Pinpoint the cell where the given text exists, returning its (X, Y) midpoint coordinate. 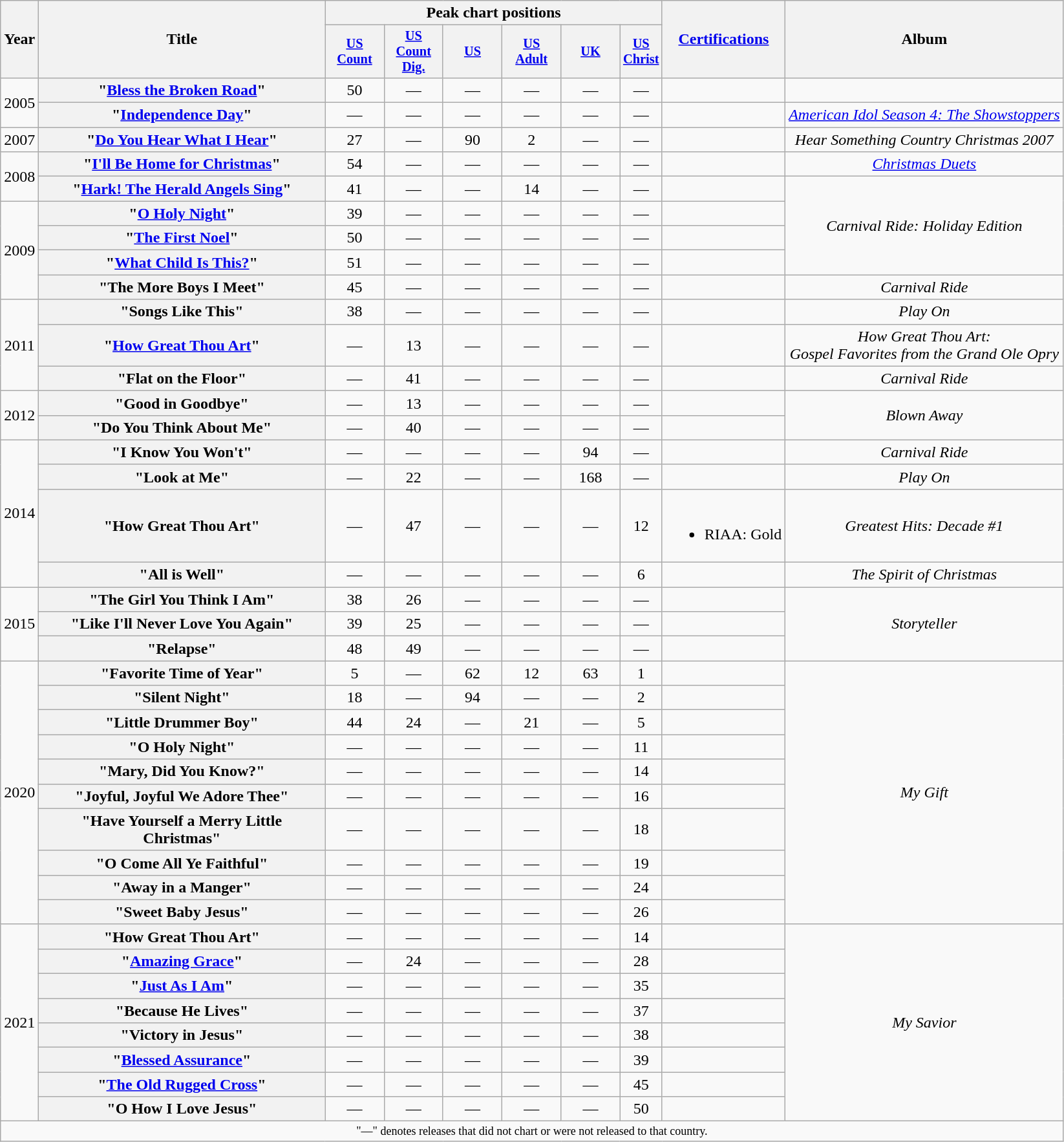
My Gift (924, 793)
US Adult (531, 52)
19 (641, 863)
US Count (354, 52)
40 (414, 427)
"Good in Goodbye" (182, 403)
US Christ (641, 52)
"Like I'll Never Love You Again" (182, 624)
"Have Yourself a Merry Little Christmas" (182, 829)
"—" denotes releases that did not chart or were not released to that country. (532, 1132)
US (472, 52)
"The Girl You Think I Am" (182, 599)
2007 (19, 140)
16 (641, 796)
Certifications (723, 39)
My Savior (924, 1022)
"The First Noel" (182, 238)
"I'll Be Home for Christmas" (182, 164)
35 (641, 986)
Christmas Duets (924, 164)
"Just As I Am" (182, 986)
Peak chart positions (494, 13)
25 (414, 624)
UK (591, 52)
"Bless the Broken Road" (182, 90)
American Idol Season 4: The Showstoppers (924, 115)
"Amazing Grace" (182, 961)
"Relapse" (182, 649)
"The More Boys I Meet" (182, 287)
"Away in a Manger" (182, 887)
"What Child Is This?" (182, 263)
22 (414, 477)
"Look at Me" (182, 477)
Album (924, 39)
"All is Well" (182, 575)
"Blessed Assurance" (182, 1060)
2021 (19, 1022)
Greatest Hits: Decade #1 (924, 525)
44 (354, 722)
21 (531, 722)
"Songs Like This" (182, 312)
"Joyful, Joyful We Adore Thee" (182, 796)
2012 (19, 415)
2011 (19, 345)
"I Know You Won't" (182, 452)
62 (472, 673)
RIAA: Gold (723, 525)
63 (591, 673)
47 (414, 525)
6 (641, 575)
"Favorite Time of Year" (182, 673)
1 (641, 673)
Hear Something Country Christmas 2007 (924, 140)
"Hark! The Herald Angels Sing" (182, 189)
US Count Dig. (414, 52)
49 (414, 649)
2009 (19, 250)
37 (641, 1011)
Blown Away (924, 415)
The Spirit of Christmas (924, 575)
28 (641, 961)
"Because He Lives" (182, 1011)
2008 (19, 177)
"O How I Love Jesus" (182, 1109)
"The Old Rugged Cross" (182, 1084)
"Mary, Did You Know?" (182, 771)
"Silent Night" (182, 698)
How Great Thou Art:Gospel Favorites from the Grand Ole Opry (924, 345)
"Flat on the Floor" (182, 378)
90 (472, 140)
"Independence Day" (182, 115)
"Little Drummer Boy" (182, 722)
11 (641, 747)
"Sweet Baby Jesus" (182, 912)
"Do You Think About Me" (182, 427)
2014 (19, 513)
Title (182, 39)
"Victory in Jesus" (182, 1035)
27 (354, 140)
54 (354, 164)
2005 (19, 102)
Storyteller (924, 624)
Carnival Ride: Holiday Edition (924, 226)
51 (354, 263)
"O Come All Ye Faithful" (182, 863)
"Do You Hear What I Hear" (182, 140)
2015 (19, 624)
48 (354, 649)
168 (591, 477)
Year (19, 39)
2020 (19, 793)
